Output the (x, y) coordinate of the center of the cell containing the given text.  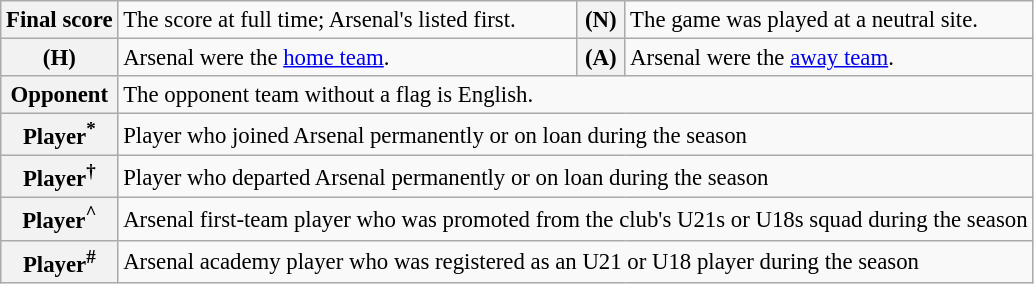
(N) (601, 20)
Player† (60, 177)
(A) (601, 58)
Final score (60, 20)
Player who departed Arsenal permanently or on loan during the season (576, 177)
Opponent (60, 95)
The opponent team without a flag is English. (576, 95)
Player^ (60, 219)
Arsenal were the away team. (829, 58)
Arsenal academy player who was registered as an U21 or U18 player during the season (576, 261)
Player who joined Arsenal permanently or on loan during the season (576, 135)
Arsenal first-team player who was promoted from the club's U21s or U18s squad during the season (576, 219)
Player# (60, 261)
Arsenal were the home team. (348, 58)
The game was played at a neutral site. (829, 20)
(H) (60, 58)
The score at full time; Arsenal's listed first. (348, 20)
Player* (60, 135)
